Capture the cell that displays the provided text and extract its (x, y) central coordinate. 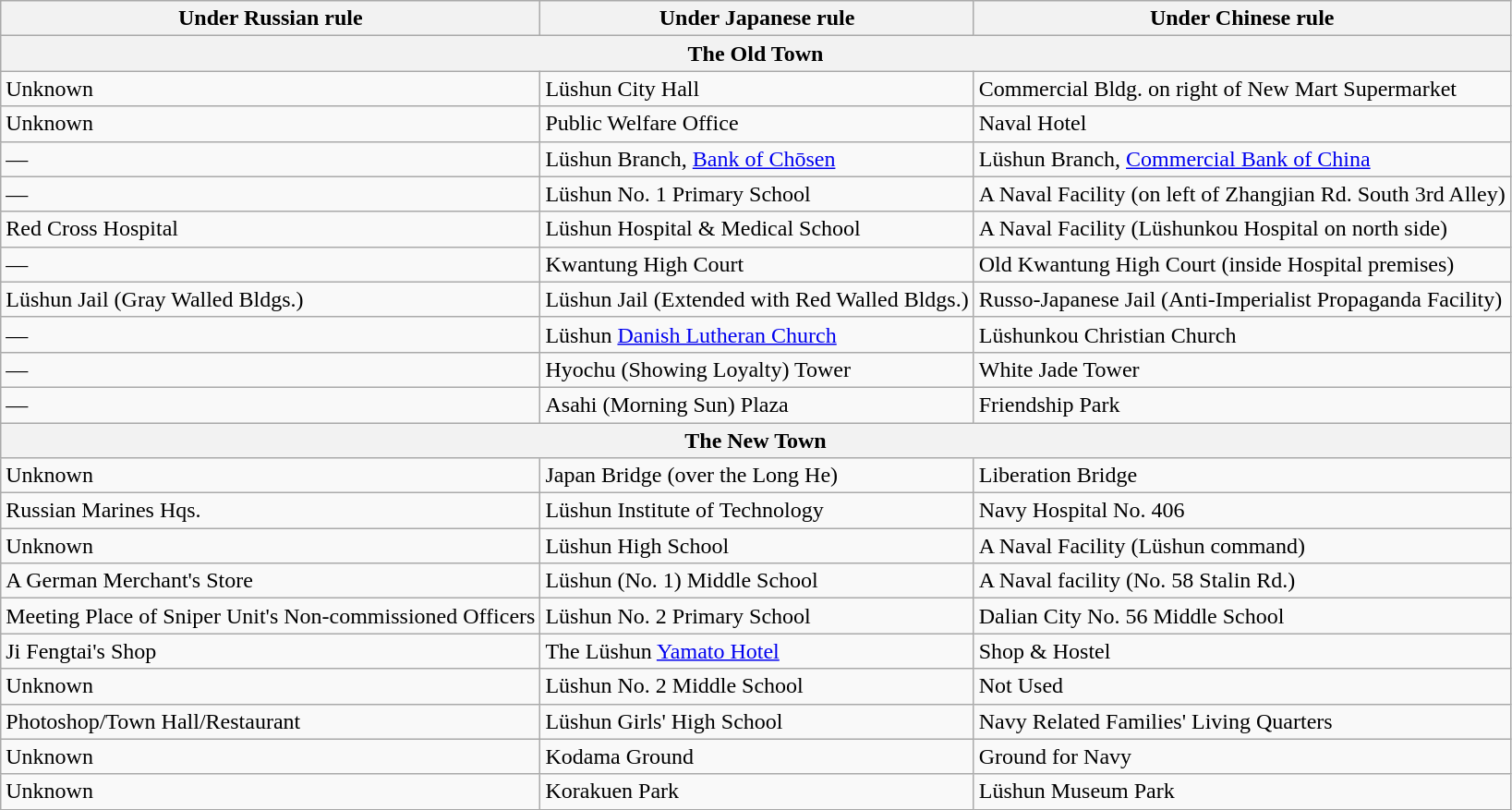
Shop & Hostel (1241, 651)
A Naval facility (No. 58 Stalin Rd.) (1241, 581)
Lüshun No. 2 Middle School (757, 686)
Under Russian rule (271, 18)
Ground for Navy (1241, 756)
Commercial Bldg. on right of New Mart Supermarket (1241, 89)
The Lüshun Yamato Hotel (757, 651)
Naval Hotel (1241, 124)
Old Kwantung High Court (inside Hospital premises) (1241, 264)
Lüshun No. 2 Primary School (757, 616)
The Old Town (756, 54)
The New Town (756, 441)
Kodama Ground (757, 756)
Lüshun Branch, Commercial Bank of China (1241, 159)
Ji Fengtai's Shop (271, 651)
A Naval Facility (Lüshun command) (1241, 546)
Meeting Place of Sniper Unit's Non-commissioned Officers (271, 616)
Friendship Park (1241, 405)
Lüshun Girls' High School (757, 721)
Hyochu (Showing Loyalty) Tower (757, 369)
Under Chinese rule (1241, 18)
Lüshun City Hall (757, 89)
Lüshun Institute of Technology (757, 511)
Photoshop/Town Hall/Restaurant (271, 721)
Japan Bridge (over the Long He) (757, 476)
White Jade Tower (1241, 369)
A German Merchant's Store (271, 581)
Dalian City No. 56 Middle School (1241, 616)
Lüshun Jail (Extended with Red Walled Bldgs.) (757, 299)
Navy Related Families' Living Quarters (1241, 721)
Kwantung High Court (757, 264)
Lüshun Branch, Bank of Chōsen (757, 159)
Korakuen Park (757, 792)
Under Japanese rule (757, 18)
Lüshun Hospital & Medical School (757, 229)
A Naval Facility (Lüshunkou Hospital on north side) (1241, 229)
Liberation Bridge (1241, 476)
Lüshun Jail (Gray Walled Bldgs.) (271, 299)
Lüshun No. 1 Primary School (757, 194)
A Naval Facility (on left of Zhangjian Rd. South 3rd Alley) (1241, 194)
Russo-Japanese Jail (Anti-Imperialist Propaganda Facility) (1241, 299)
Lüshun (No. 1) Middle School (757, 581)
Lüshun High School (757, 546)
Public Welfare Office (757, 124)
Lüshun Danish Lutheran Church (757, 334)
Asahi (Morning Sun) Plaza (757, 405)
Lüshunkou Christian Church (1241, 334)
Not Used (1241, 686)
Lüshun Museum Park (1241, 792)
Red Cross Hospital (271, 229)
Russian Marines Hqs. (271, 511)
Navy Hospital No. 406 (1241, 511)
